Find where the given text appears and provide that cell's center as [x, y] coordinate. 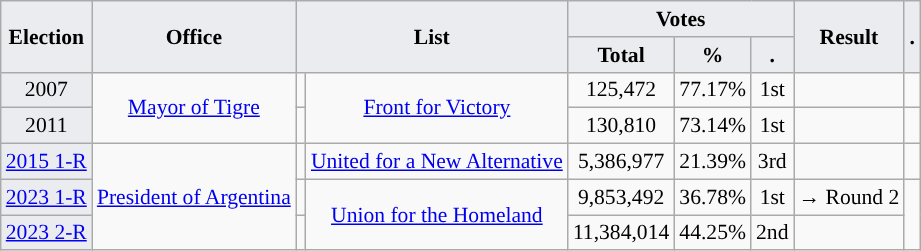
9,853,492 [621, 197]
Front for Victory [437, 108]
21.39% [712, 162]
Mayor of Tigre [194, 108]
77.17% [712, 90]
Election [46, 36]
United for a New Alternative [437, 162]
44.25% [712, 233]
Total [621, 55]
2023 1-R [46, 197]
Result [850, 36]
2nd [772, 233]
% [712, 55]
Union for the Homeland [437, 214]
130,810 [621, 126]
3rd [772, 162]
Votes [681, 19]
73.14% [712, 126]
2023 2-R [46, 233]
2007 [46, 90]
2011 [46, 126]
Office [194, 36]
11,384,014 [621, 233]
125,472 [621, 90]
5,386,977 [621, 162]
→ Round 2 [850, 197]
List [432, 36]
36.78% [712, 197]
2015 1-R [46, 162]
President of Argentina [194, 198]
